Return (X, Y) of the center of cell containing provided text 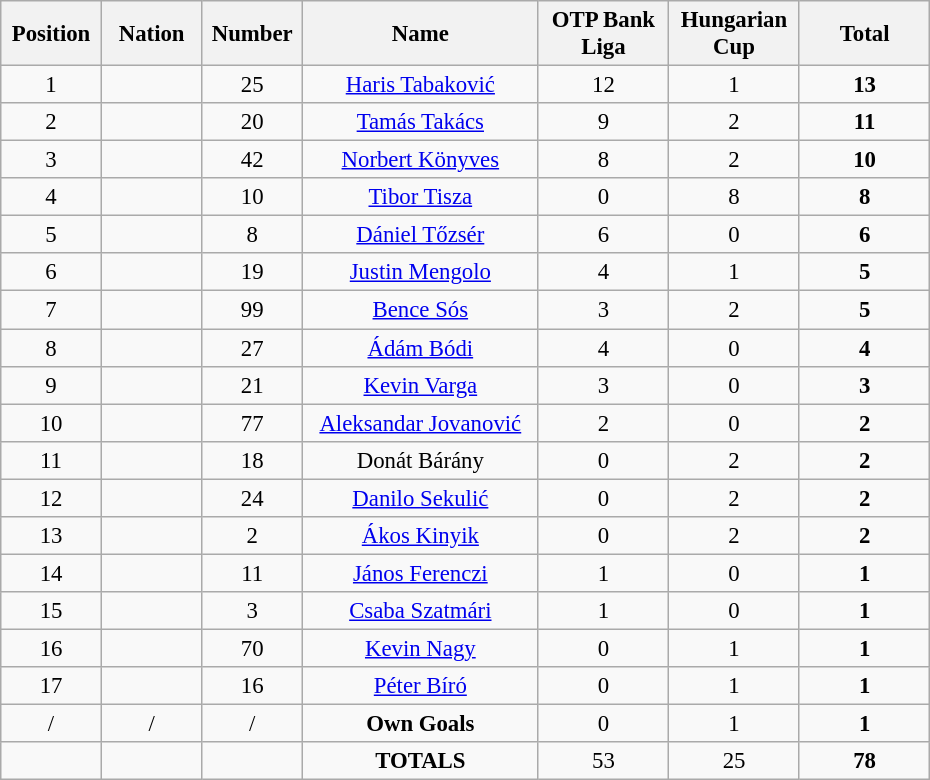
Tamás Takács (421, 122)
Danilo Sekulić (421, 498)
21 (252, 385)
Ákos Kinyik (421, 536)
7 (52, 310)
Ádám Bódi (421, 348)
27 (252, 348)
Hungarian Cup (734, 34)
Aleksandar Jovanović (421, 423)
99 (252, 310)
TOTALS (421, 761)
Bence Sós (421, 310)
Total (864, 34)
Position (52, 34)
Csaba Szatmári (421, 611)
24 (252, 498)
Kevin Nagy (421, 648)
Justin Mengolo (421, 273)
Nation (152, 34)
Name (421, 34)
14 (52, 573)
Own Goals (421, 724)
Number (252, 34)
János Ferenczi (421, 573)
Dániel Tőzsér (421, 235)
15 (52, 611)
18 (252, 460)
Tibor Tisza (421, 197)
Kevin Varga (421, 385)
OTP Bank Liga (604, 34)
53 (604, 761)
Haris Tabaković (421, 85)
70 (252, 648)
77 (252, 423)
Péter Bíró (421, 686)
Donát Bárány (421, 460)
17 (52, 686)
Norbert Könyves (421, 160)
42 (252, 160)
19 (252, 273)
78 (864, 761)
20 (252, 122)
